Locate the cell with the specified text and output its [x, y] center coordinate. 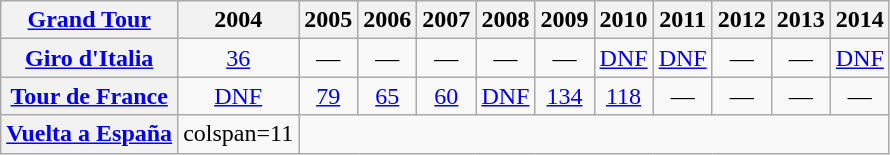
2005 [328, 20]
2012 [742, 20]
2007 [446, 20]
2004 [238, 20]
2006 [388, 20]
2011 [682, 20]
2010 [624, 20]
colspan=11 [238, 134]
36 [238, 58]
65 [388, 96]
60 [446, 96]
79 [328, 96]
2013 [800, 20]
Giro d'Italia [90, 58]
118 [624, 96]
Tour de France [90, 96]
134 [564, 96]
Vuelta a España [90, 134]
2009 [564, 20]
Grand Tour [90, 20]
2014 [860, 20]
2008 [506, 20]
